Return the (X, Y) coordinate for the center point of the cell that contains the specified text.  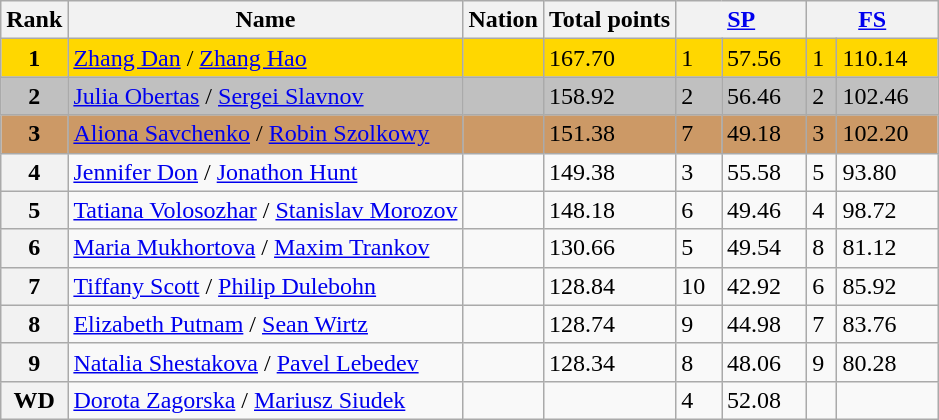
Natalia Shestakova / Pavel Lebedev (266, 362)
128.84 (609, 286)
52.08 (764, 400)
Tiffany Scott / Philip Dulebohn (266, 286)
102.20 (888, 134)
Nation (503, 20)
Tatiana Volosozhar / Stanislav Morozov (266, 210)
SP (742, 20)
102.46 (888, 96)
149.38 (609, 172)
Total points (609, 20)
Maria Mukhortova / Maxim Trankov (266, 248)
130.66 (609, 248)
128.34 (609, 362)
Name (266, 20)
49.18 (764, 134)
Aliona Savchenko / Robin Szolkowy (266, 134)
57.56 (764, 58)
Jennifer Don / Jonathon Hunt (266, 172)
10 (699, 286)
49.46 (764, 210)
WD (34, 400)
Rank (34, 20)
93.80 (888, 172)
158.92 (609, 96)
151.38 (609, 134)
110.14 (888, 58)
98.72 (888, 210)
56.46 (764, 96)
80.28 (888, 362)
42.92 (764, 286)
167.70 (609, 58)
Zhang Dan / Zhang Hao (266, 58)
44.98 (764, 324)
FS (872, 20)
Elizabeth Putnam / Sean Wirtz (266, 324)
Dorota Zagorska / Mariusz Siudek (266, 400)
148.18 (609, 210)
128.74 (609, 324)
48.06 (764, 362)
55.58 (764, 172)
83.76 (888, 324)
Julia Obertas / Sergei Slavnov (266, 96)
81.12 (888, 248)
49.54 (764, 248)
85.92 (888, 286)
